Output the (X, Y) coordinate of the center of the cell containing the given text.  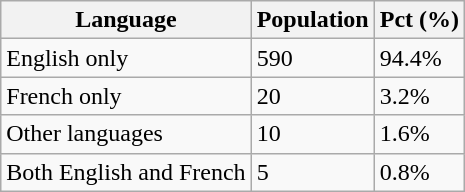
5 (312, 172)
Population (312, 20)
French only (126, 96)
94.4% (419, 58)
0.8% (419, 172)
Other languages (126, 134)
590 (312, 58)
20 (312, 96)
1.6% (419, 134)
10 (312, 134)
Both English and French (126, 172)
3.2% (419, 96)
Pct (%) (419, 20)
English only (126, 58)
Language (126, 20)
